Search for the cell housing the specified text and yield its (x, y) center coordinate. 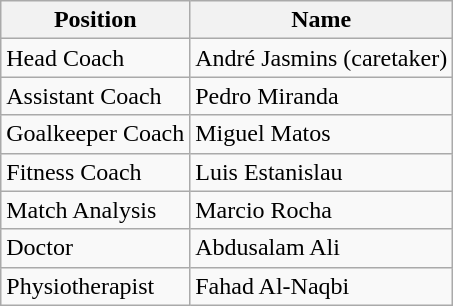
Miguel Matos (322, 134)
Marcio Rocha (322, 210)
Fitness Coach (96, 172)
Physiotherapist (96, 286)
Assistant Coach (96, 96)
Position (96, 20)
Goalkeeper Coach (96, 134)
Pedro Miranda (322, 96)
Abdusalam Ali (322, 248)
Name (322, 20)
Doctor (96, 248)
Luis Estanislau (322, 172)
Head Coach (96, 58)
Match Analysis (96, 210)
André Jasmins (caretaker) (322, 58)
Fahad Al-Naqbi (322, 286)
